Find where the given text appears and provide that cell's center as [x, y] coordinate. 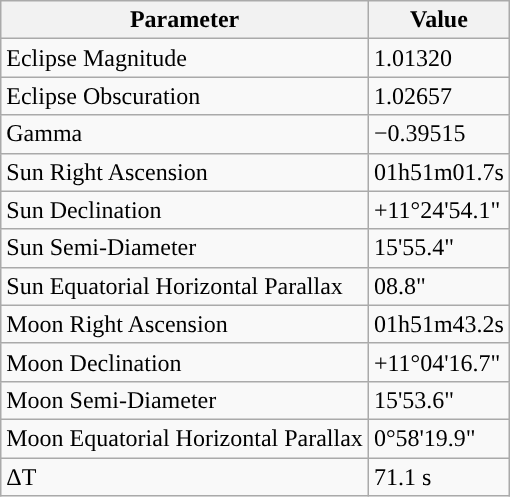
−0.39515 [438, 134]
Sun Declination [185, 210]
15'53.6" [438, 400]
Gamma [185, 134]
Eclipse Obscuration [185, 96]
Eclipse Magnitude [185, 58]
ΔT [185, 477]
08.8" [438, 286]
1.02657 [438, 96]
15'55.4" [438, 248]
+11°24'54.1" [438, 210]
1.01320 [438, 58]
0°58'19.9" [438, 438]
Sun Semi-Diameter [185, 248]
Value [438, 20]
Moon Semi-Diameter [185, 400]
Moon Declination [185, 362]
Sun Equatorial Horizontal Parallax [185, 286]
Moon Equatorial Horizontal Parallax [185, 438]
71.1 s [438, 477]
Parameter [185, 20]
Sun Right Ascension [185, 172]
Moon Right Ascension [185, 324]
+11°04'16.7" [438, 362]
01h51m43.2s [438, 324]
01h51m01.7s [438, 172]
